Search for the cell housing the specified text and yield its [X, Y] center coordinate. 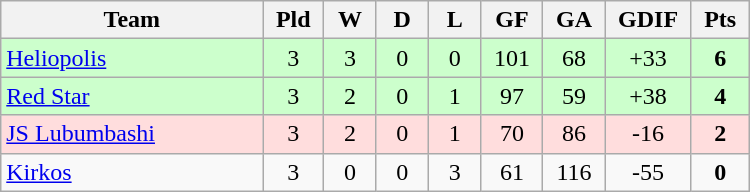
97 [512, 96]
Pts [720, 20]
116 [574, 172]
-55 [648, 172]
+38 [648, 96]
Team [132, 20]
W [350, 20]
Pld [294, 20]
GA [574, 20]
61 [512, 172]
Heliopolis [132, 58]
L [454, 20]
6 [720, 58]
-16 [648, 134]
+33 [648, 58]
D [402, 20]
Kirkos [132, 172]
JS Lubumbashi [132, 134]
101 [512, 58]
68 [574, 58]
4 [720, 96]
GDIF [648, 20]
59 [574, 96]
70 [512, 134]
Red Star [132, 96]
GF [512, 20]
86 [574, 134]
